Determine the [x, y] coordinate at the center of the cell enclosing the given text.  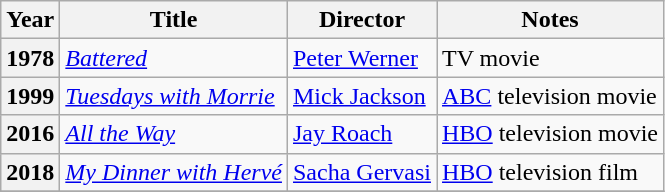
Jay Roach [362, 134]
Mick Jackson [362, 96]
Sacha Gervasi [362, 172]
TV movie [550, 58]
Year [30, 20]
1999 [30, 96]
Notes [550, 20]
Title [174, 20]
Peter Werner [362, 58]
Tuesdays with Morrie [174, 96]
Director [362, 20]
2016 [30, 134]
1978 [30, 58]
HBO television film [550, 172]
Battered [174, 58]
2018 [30, 172]
All the Way [174, 134]
ABC television movie [550, 96]
My Dinner with Hervé [174, 172]
HBO television movie [550, 134]
